Search for the cell housing the specified text and yield its [X, Y] center coordinate. 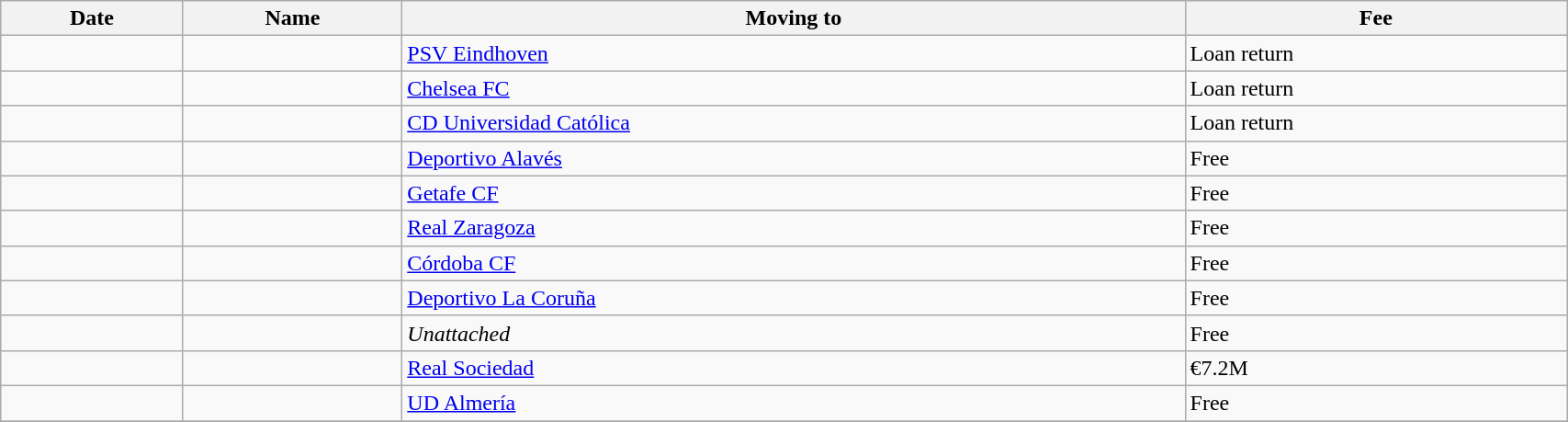
Chelsea FC [794, 88]
UD Almería [794, 403]
Date [92, 18]
Córdoba CF [794, 263]
Real Zaragoza [794, 228]
Deportivo Alavés [794, 158]
Deportivo La Coruña [794, 298]
Fee [1376, 18]
Moving to [794, 18]
€7.2M [1376, 368]
Real Sociedad [794, 368]
PSV Eindhoven [794, 53]
Name [292, 18]
CD Universidad Católica [794, 123]
Unattached [794, 333]
Getafe CF [794, 193]
